Return the (x, y) coordinate for the center point of the cell that contains the specified text.  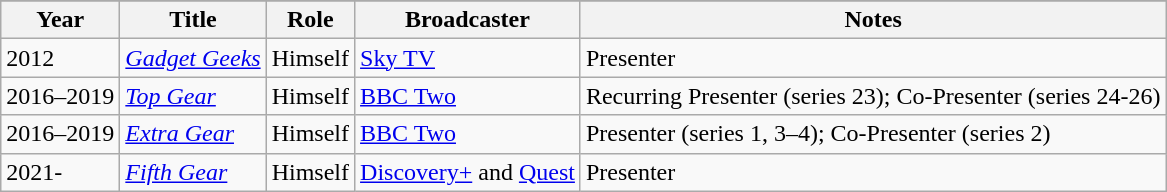
Fifth Gear (193, 172)
Recurring Presenter (series 23); Co-Presenter (series 24-26) (873, 96)
2012 (60, 58)
Sky TV (468, 58)
Top Gear (193, 96)
Extra Gear (193, 134)
Title (193, 20)
Discovery+ and Quest (468, 172)
Presenter (series 1, 3–4); Co-Presenter (series 2) (873, 134)
Gadget Geeks (193, 58)
Broadcaster (468, 20)
Role (310, 20)
2021- (60, 172)
Year (60, 20)
Notes (873, 20)
